Determine the (X, Y) coordinate at the center of the cell enclosing the given text.  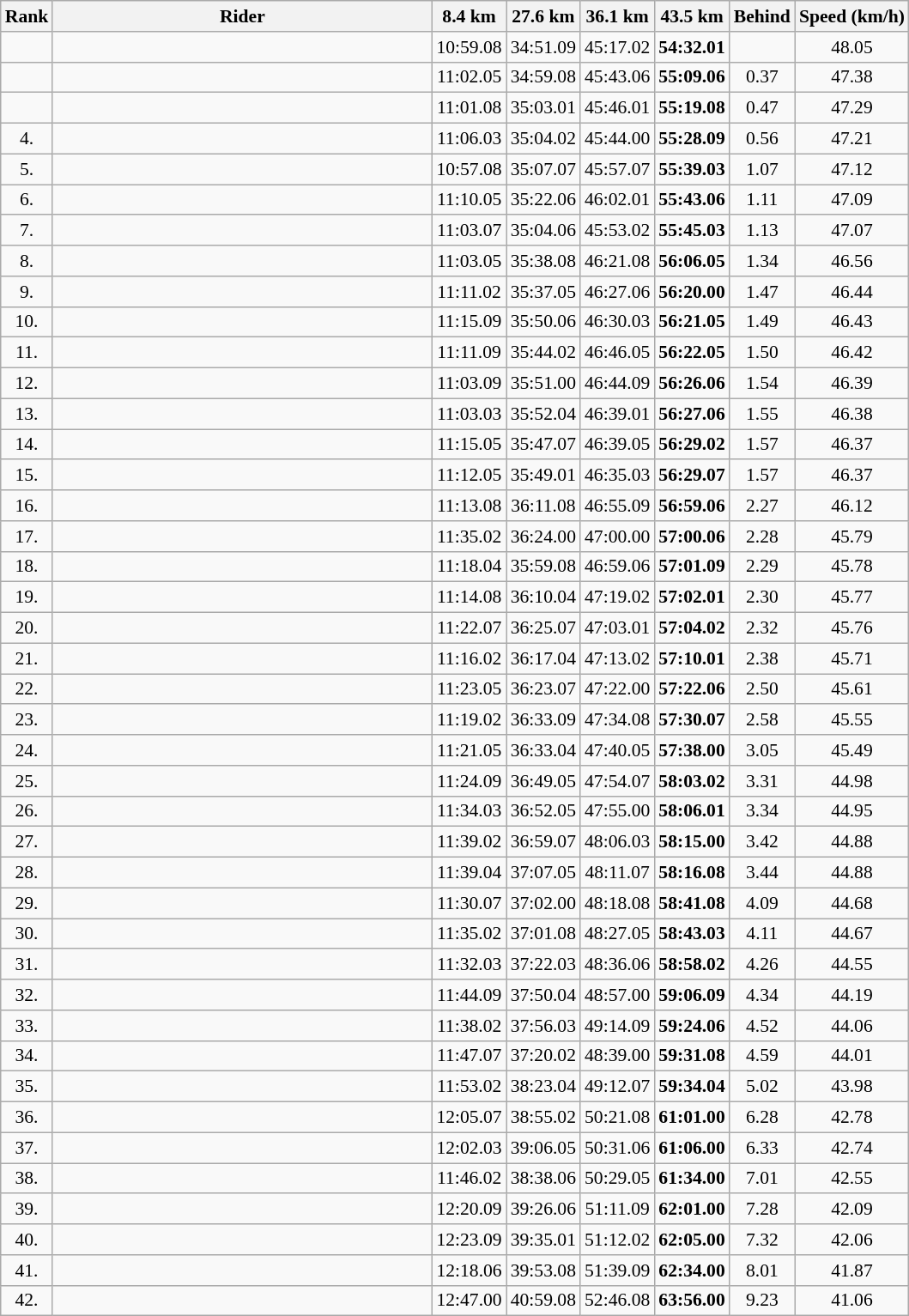
46:46.05 (617, 353)
56:26.06 (692, 384)
11. (27, 353)
48:18.08 (617, 903)
57:04.02 (692, 628)
29. (27, 903)
10. (27, 322)
11:44.09 (469, 995)
35:03.01 (543, 108)
21. (27, 658)
42.09 (851, 1210)
50:21.08 (617, 1118)
38:55.02 (543, 1118)
45:43.06 (617, 77)
Rider (242, 16)
51:11.09 (617, 1210)
46:30.03 (617, 322)
46:39.05 (617, 445)
2.29 (762, 567)
11:15.09 (469, 322)
39:53.08 (543, 1271)
47:34.08 (617, 720)
12:20.09 (469, 1210)
44.68 (851, 903)
37. (27, 1148)
11:12.05 (469, 476)
44.98 (851, 781)
11:47.07 (469, 1056)
36:23.07 (543, 689)
47:55.00 (617, 811)
3.42 (762, 842)
42.55 (851, 1179)
59:24.06 (692, 1026)
35. (27, 1087)
45:46.01 (617, 108)
57:10.01 (692, 658)
11:24.09 (469, 781)
7.28 (762, 1210)
11:16.02 (469, 658)
59:34.04 (692, 1087)
36:49.05 (543, 781)
27. (27, 842)
35:49.01 (543, 476)
59:31.08 (692, 1056)
34. (27, 1056)
46.38 (851, 414)
11:53.02 (469, 1087)
57:00.06 (692, 537)
2.50 (762, 689)
55:43.06 (692, 200)
49:12.07 (617, 1087)
47.21 (851, 139)
47:00.00 (617, 537)
46:35.03 (617, 476)
51:12.02 (617, 1240)
0.47 (762, 108)
58:16.08 (692, 873)
9. (27, 292)
56:59.06 (692, 506)
46.12 (851, 506)
Speed (km/h) (851, 16)
4.26 (762, 965)
51:39.09 (617, 1271)
55:45.03 (692, 231)
40. (27, 1240)
2.30 (762, 597)
58:43.03 (692, 934)
36:33.09 (543, 720)
56:21.05 (692, 322)
58:41.08 (692, 903)
6.33 (762, 1148)
56:29.02 (692, 445)
45:53.02 (617, 231)
11:15.05 (469, 445)
18. (27, 567)
1.55 (762, 414)
19. (27, 597)
55:28.09 (692, 139)
11:18.04 (469, 567)
4.52 (762, 1026)
39:35.01 (543, 1240)
42.06 (851, 1240)
25. (27, 781)
44.19 (851, 995)
36:24.00 (543, 537)
46.42 (851, 353)
1.13 (762, 231)
11:11.09 (469, 353)
35:07.07 (543, 169)
57:30.07 (692, 720)
47.29 (851, 108)
27.6 km (543, 16)
45.49 (851, 750)
1.34 (762, 261)
12:18.06 (469, 1271)
37:56.03 (543, 1026)
46:21.08 (617, 261)
7. (27, 231)
36:17.04 (543, 658)
47.38 (851, 77)
45.79 (851, 537)
47:22.00 (617, 689)
41.06 (851, 1301)
5. (27, 169)
4. (27, 139)
55:39.03 (692, 169)
23. (27, 720)
46.43 (851, 322)
2.38 (762, 658)
47.12 (851, 169)
11:22.07 (469, 628)
33. (27, 1026)
11:14.08 (469, 597)
54:32.01 (692, 47)
11:30.07 (469, 903)
38. (27, 1179)
1.07 (762, 169)
35:04.02 (543, 139)
56:27.06 (692, 414)
36:59.07 (543, 842)
47:19.02 (617, 597)
52:46.08 (617, 1301)
11:23.05 (469, 689)
46:44.09 (617, 384)
11:01.08 (469, 108)
44.95 (851, 811)
47.07 (851, 231)
36.1 km (617, 16)
11:10.05 (469, 200)
28. (27, 873)
41. (27, 1271)
4.11 (762, 934)
57:22.06 (692, 689)
45.71 (851, 658)
11:46.02 (469, 1179)
49:14.09 (617, 1026)
11:02.05 (469, 77)
57:38.00 (692, 750)
45:17.02 (617, 47)
0.56 (762, 139)
42.74 (851, 1148)
43.98 (851, 1087)
2.28 (762, 537)
44.06 (851, 1026)
10:59.08 (469, 47)
48:06.03 (617, 842)
2.32 (762, 628)
48:36.06 (617, 965)
47:54.07 (617, 781)
44.01 (851, 1056)
5.02 (762, 1087)
48:11.07 (617, 873)
46:39.01 (617, 414)
11:34.03 (469, 811)
58:06.01 (692, 811)
3.31 (762, 781)
12:47.00 (469, 1301)
34:59.08 (543, 77)
46:59.06 (617, 567)
56:20.00 (692, 292)
3.05 (762, 750)
3.44 (762, 873)
4.09 (762, 903)
6.28 (762, 1118)
45.76 (851, 628)
12:02.03 (469, 1148)
1.47 (762, 292)
41.87 (851, 1271)
37:22.03 (543, 965)
61:34.00 (692, 1179)
58:03.02 (692, 781)
16. (27, 506)
3.34 (762, 811)
36. (27, 1118)
44.55 (851, 965)
12. (27, 384)
15. (27, 476)
30. (27, 934)
7.01 (762, 1179)
0.37 (762, 77)
1.50 (762, 353)
55:19.08 (692, 108)
46:55.09 (617, 506)
63:56.00 (692, 1301)
11:39.04 (469, 873)
24. (27, 750)
7.32 (762, 1240)
Behind (762, 16)
48:39.00 (617, 1056)
35:04.06 (543, 231)
35:37.05 (543, 292)
4.59 (762, 1056)
46:02.01 (617, 200)
20. (27, 628)
4.34 (762, 995)
36:10.04 (543, 597)
36:25.07 (543, 628)
46.44 (851, 292)
14. (27, 445)
2.27 (762, 506)
12:23.09 (469, 1240)
47:40.05 (617, 750)
48:27.05 (617, 934)
35:52.04 (543, 414)
47:03.01 (617, 628)
35:47.07 (543, 445)
13. (27, 414)
47:13.02 (617, 658)
42. (27, 1301)
37:01.08 (543, 934)
11:03.07 (469, 231)
17. (27, 537)
34:51.09 (543, 47)
35:22.06 (543, 200)
45:44.00 (617, 139)
35:44.02 (543, 353)
46:27.06 (617, 292)
32. (27, 995)
22. (27, 689)
8. (27, 261)
12:05.07 (469, 1118)
44.67 (851, 934)
11:21.05 (469, 750)
8.4 km (469, 16)
59:06.09 (692, 995)
11:11.02 (469, 292)
38:38.06 (543, 1179)
11:03.09 (469, 384)
50:31.06 (617, 1148)
58:15.00 (692, 842)
1.49 (762, 322)
11:38.02 (469, 1026)
9.23 (762, 1301)
11:06.03 (469, 139)
11:03.05 (469, 261)
40:59.08 (543, 1301)
11:19.02 (469, 720)
58:58.02 (692, 965)
62:34.00 (692, 1271)
46.56 (851, 261)
48:57.00 (617, 995)
37:50.04 (543, 995)
1.54 (762, 384)
35:38.08 (543, 261)
6. (27, 200)
10:57.08 (469, 169)
46.39 (851, 384)
62:01.00 (692, 1210)
11:39.02 (469, 842)
37:02.00 (543, 903)
56:29.07 (692, 476)
57:02.01 (692, 597)
45.55 (851, 720)
62:05.00 (692, 1240)
11:32.03 (469, 965)
45.77 (851, 597)
39. (27, 1210)
37:07.05 (543, 873)
56:22.05 (692, 353)
Rank (27, 16)
35:50.06 (543, 322)
36:52.05 (543, 811)
36:33.04 (543, 750)
45.78 (851, 567)
47.09 (851, 200)
35:59.08 (543, 567)
37:20.02 (543, 1056)
36:11.08 (543, 506)
45:57.07 (617, 169)
42.78 (851, 1118)
39:26.06 (543, 1210)
50:29.05 (617, 1179)
11:13.08 (469, 506)
61:01.00 (692, 1118)
56:06.05 (692, 261)
1.11 (762, 200)
57:01.09 (692, 567)
55:09.06 (692, 77)
38:23.04 (543, 1087)
35:51.00 (543, 384)
39:06.05 (543, 1148)
31. (27, 965)
48.05 (851, 47)
8.01 (762, 1271)
26. (27, 811)
45.61 (851, 689)
11:03.03 (469, 414)
43.5 km (692, 16)
61:06.00 (692, 1148)
2.58 (762, 720)
